Provide the [X, Y] coordinate of the cell's center where the given text is located.  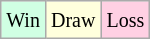
Win [24, 20]
Draw [72, 20]
Loss [126, 20]
